Scan for the cell matching the given text and deliver its [x, y] coordinate at center. 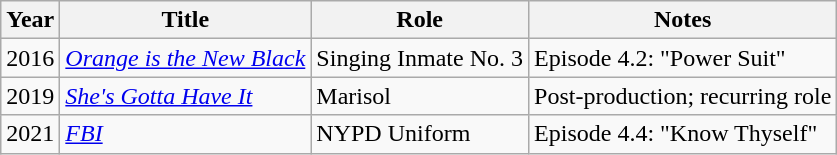
FBI [186, 134]
Year [30, 20]
Episode 4.4: "Know Thyself" [683, 134]
She's Gotta Have It [186, 96]
Episode 4.2: "Power Suit" [683, 58]
Orange is the New Black [186, 58]
2021 [30, 134]
Marisol [420, 96]
Post-production; recurring role [683, 96]
Singing Inmate No. 3 [420, 58]
Title [186, 20]
Role [420, 20]
2019 [30, 96]
Notes [683, 20]
2016 [30, 58]
NYPD Uniform [420, 134]
